From the cell containing the given text, extract its center point as [X, Y] coordinate. 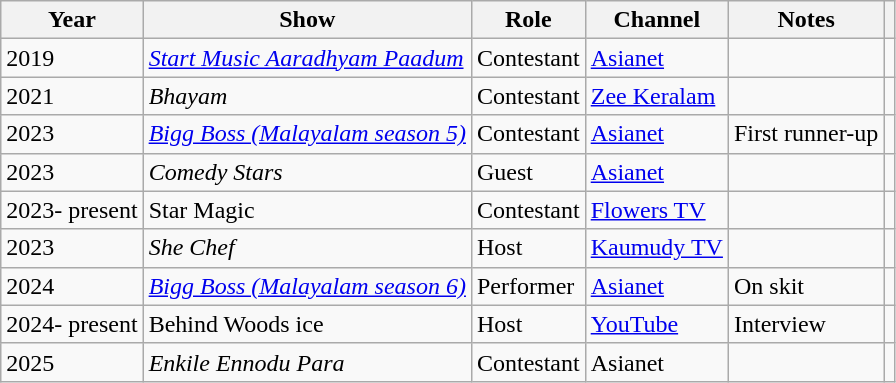
2021 [72, 96]
Bigg Boss (Malayalam season 6) [307, 286]
2024- present [72, 324]
She Chef [307, 248]
Role [528, 20]
Channel [656, 20]
First runner-up [806, 134]
Bhayam [307, 96]
2024 [72, 286]
Zee Keralam [656, 96]
Flowers TV [656, 210]
Enkile Ennodu Para [307, 362]
2025 [72, 362]
On skit [806, 286]
YouTube [656, 324]
Performer [528, 286]
Interview [806, 324]
Comedy Stars [307, 172]
2019 [72, 58]
Show [307, 20]
Bigg Boss (Malayalam season 5) [307, 134]
Notes [806, 20]
Kaumudy TV [656, 248]
Guest [528, 172]
Star Magic [307, 210]
Start Music Aaradhyam Paadum [307, 58]
2023- present [72, 210]
Year [72, 20]
Behind Woods ice [307, 324]
